Capture the cell that displays the provided text and extract its (X, Y) central coordinate. 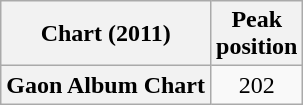
Gaon Album Chart (106, 85)
Peakposition (257, 34)
Chart (2011) (106, 34)
202 (257, 85)
